From the cell containing the given text, extract its center point as [X, Y] coordinate. 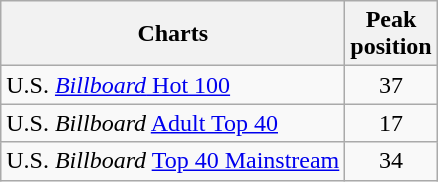
37 [391, 85]
U.S. Billboard Hot 100 [173, 85]
Charts [173, 34]
Peakposition [391, 34]
U.S. Billboard Top 40 Mainstream [173, 161]
34 [391, 161]
17 [391, 123]
U.S. Billboard Adult Top 40 [173, 123]
